Output the (X, Y) coordinate of the center of the cell containing the given text.  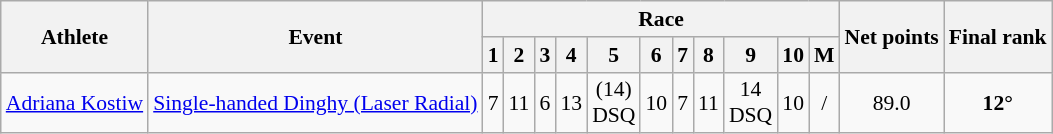
89.0 (892, 102)
13 (571, 102)
M (824, 55)
3 (544, 55)
12° (998, 102)
9 (750, 55)
/ (824, 102)
8 (708, 55)
Net points (892, 36)
Athlete (74, 36)
2 (520, 55)
(14)DSQ (614, 102)
4 (571, 55)
5 (614, 55)
14DSQ (750, 102)
Race (662, 19)
Final rank (998, 36)
1 (494, 55)
Adriana Kostiw (74, 102)
Single-handed Dinghy (Laser Radial) (315, 102)
Event (315, 36)
